Scan for the cell matching the given text and deliver its (X, Y) coordinate at center. 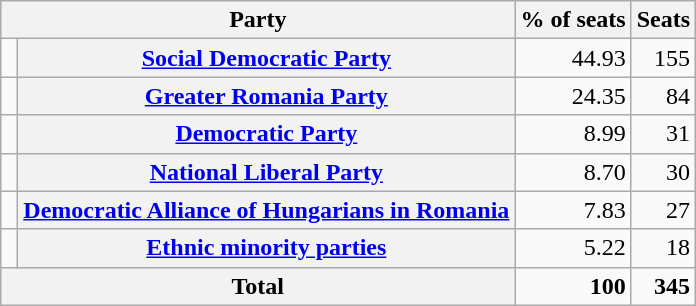
44.93 (573, 58)
Total (258, 286)
30 (663, 172)
Social Democratic Party (266, 58)
National Liberal Party (266, 172)
27 (663, 210)
Greater Romania Party (266, 96)
Democratic Alliance of Hungarians in Romania (266, 210)
Party (258, 20)
8.70 (573, 172)
18 (663, 248)
5.22 (573, 248)
24.35 (573, 96)
84 (663, 96)
7.83 (573, 210)
100 (573, 286)
155 (663, 58)
Seats (663, 20)
Ethnic minority parties (266, 248)
8.99 (573, 134)
% of seats (573, 20)
345 (663, 286)
31 (663, 134)
Democratic Party (266, 134)
